Scan for the cell matching the given text and deliver its (X, Y) coordinate at center. 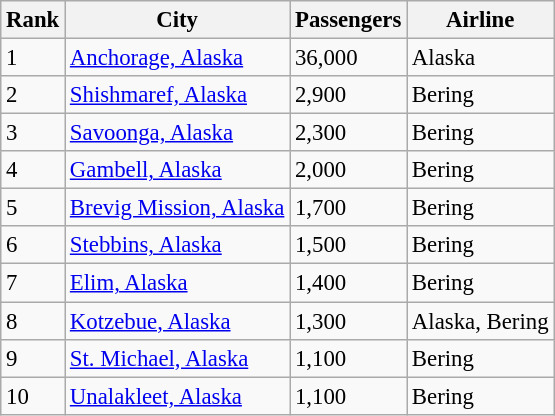
2,900 (348, 95)
Savoonga, Alaska (178, 133)
1,300 (348, 321)
3 (33, 133)
8 (33, 321)
4 (33, 170)
Unalakleet, Alaska (178, 396)
City (178, 20)
Shishmaref, Alaska (178, 95)
Gambell, Alaska (178, 170)
Elim, Alaska (178, 283)
2,300 (348, 133)
36,000 (348, 58)
Anchorage, Alaska (178, 58)
9 (33, 358)
2 (33, 95)
Airline (480, 20)
Passengers (348, 20)
St. Michael, Alaska (178, 358)
Alaska (480, 58)
10 (33, 396)
1,400 (348, 283)
1 (33, 58)
1,700 (348, 208)
5 (33, 208)
2,000 (348, 170)
Rank (33, 20)
6 (33, 245)
Kotzebue, Alaska (178, 321)
Stebbins, Alaska (178, 245)
1,500 (348, 245)
7 (33, 283)
Brevig Mission, Alaska (178, 208)
Alaska, Bering (480, 321)
